Output the [x, y] coordinate of the center of the cell containing the given text.  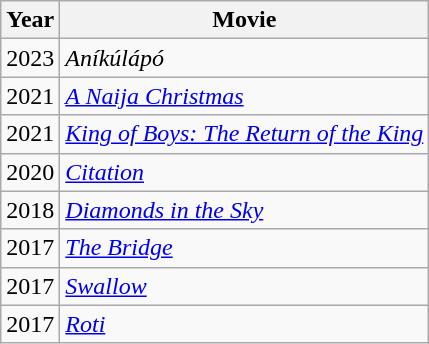
King of Boys: The Return of the King [244, 134]
2020 [30, 172]
Year [30, 20]
Diamonds in the Sky [244, 210]
Aníkúlápó [244, 58]
2023 [30, 58]
Swallow [244, 286]
Roti [244, 324]
The Bridge [244, 248]
A Naija Christmas [244, 96]
2018 [30, 210]
Movie [244, 20]
Citation [244, 172]
